Pinpoint the cell where the given text exists, returning its (x, y) midpoint coordinate. 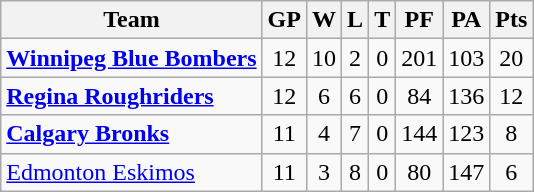
4 (324, 134)
10 (324, 58)
PF (420, 20)
80 (420, 172)
144 (420, 134)
147 (466, 172)
T (382, 20)
84 (420, 96)
Calgary Bronks (132, 134)
L (356, 20)
GP (284, 20)
123 (466, 134)
20 (512, 58)
7 (356, 134)
201 (420, 58)
Regina Roughriders (132, 96)
PA (466, 20)
136 (466, 96)
Edmonton Eskimos (132, 172)
W (324, 20)
Pts (512, 20)
2 (356, 58)
Team (132, 20)
103 (466, 58)
3 (324, 172)
Winnipeg Blue Bombers (132, 58)
